Determine the (x, y) coordinate at the center of the cell enclosing the given text.  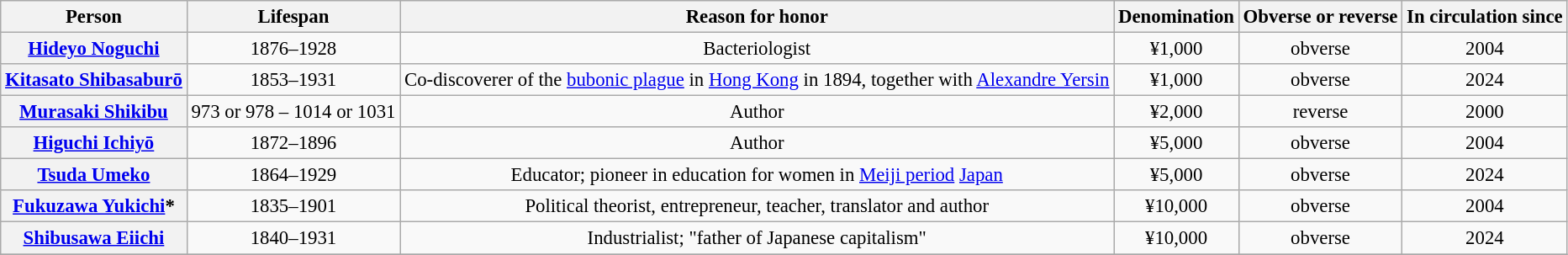
1840–1931 (293, 238)
1876–1928 (293, 49)
¥2,000 (1177, 112)
Kitasato Shibasaburō (94, 80)
1835–1901 (293, 206)
Lifespan (293, 17)
Educator; pioneer in education for women in Meiji period Japan (757, 175)
Person (94, 17)
Industrialist; "father of Japanese capitalism" (757, 238)
Hideyo Noguchi (94, 49)
reverse (1320, 112)
2000 (1485, 112)
1872–1896 (293, 143)
Higuchi Ichiyō (94, 143)
Murasaki Shikibu (94, 112)
Co-discoverer of the bubonic plague in Hong Kong in 1894, together with Alexandre Yersin (757, 80)
In circulation since (1485, 17)
1853–1931 (293, 80)
Reason for honor (757, 17)
Tsuda Umeko (94, 175)
973 or 978 – 1014 or 1031 (293, 112)
Fukuzawa Yukichi* (94, 206)
Denomination (1177, 17)
Obverse or reverse (1320, 17)
Shibusawa Eiichi (94, 238)
Political theorist, entrepreneur, teacher, translator and author (757, 206)
1864–1929 (293, 175)
Bacteriologist (757, 49)
